Detect which cell encompasses the target text, then output its [X, Y] center coordinate. 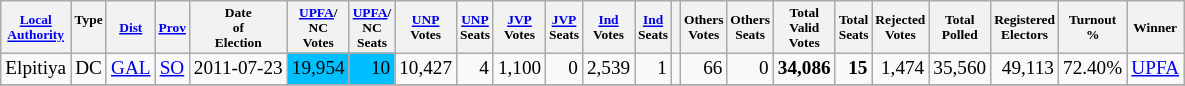
OthersVotes [704, 27]
19,954 [318, 68]
Prov [172, 27]
Type [89, 27]
1,100 [519, 68]
2,539 [608, 68]
TotalPolled [960, 27]
UPFA/NCVotes [318, 27]
66 [704, 68]
UNPVotes [426, 27]
RejectedVotes [900, 27]
34,086 [804, 68]
4 [476, 68]
TotalSeats [854, 27]
IndVotes [608, 27]
IndSeats [654, 27]
49,113 [1025, 68]
72.40% [1092, 68]
UPFA/NCSeats [372, 27]
GAL [130, 68]
1,474 [900, 68]
10 [372, 68]
Winner [1156, 27]
Dist [130, 27]
35,560 [960, 68]
DC [89, 68]
JVPSeats [564, 27]
10,427 [426, 68]
DateofElection [238, 27]
JVPVotes [519, 27]
OthersSeats [750, 27]
LocalAuthority [36, 27]
Turnout% [1092, 27]
RegisteredElectors [1025, 27]
2011-07-23 [238, 68]
UPFA [1156, 68]
15 [854, 68]
UNP Seats [476, 27]
Elpitiya [36, 68]
1 [654, 68]
TotalValidVotes [804, 27]
SO [172, 68]
